From the cell containing the given text, extract its center point as [X, Y] coordinate. 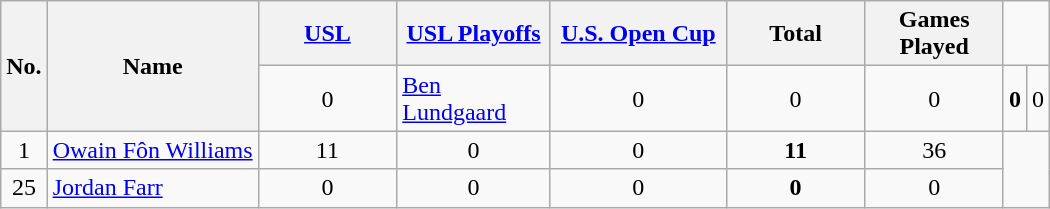
Ben Lundgaard [474, 98]
Owain Fôn Williams [152, 150]
Name [152, 66]
1 [24, 150]
Games Played [934, 34]
36 [934, 150]
Jordan Farr [152, 188]
Total [796, 34]
No. [24, 66]
U.S. Open Cup [638, 34]
USL Playoffs [474, 34]
USL [328, 34]
25 [24, 188]
